Detect which cell encompasses the target text, then output its (x, y) center coordinate. 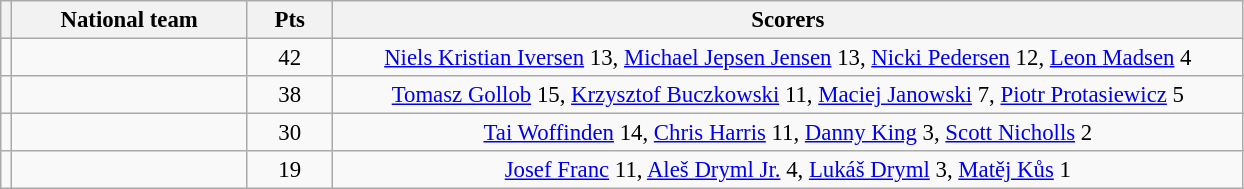
19 (290, 170)
Scorers (788, 20)
Niels Kristian Iversen 13, Michael Jepsen Jensen 13, Nicki Pedersen 12, Leon Madsen 4 (788, 58)
Josef Franc 11, Aleš Dryml Jr. 4, Lukáš Dryml 3, Matěj Kůs 1 (788, 170)
Tai Woffinden 14, Chris Harris 11, Danny King 3, Scott Nicholls 2 (788, 133)
National team (129, 20)
Pts (290, 20)
38 (290, 95)
42 (290, 58)
30 (290, 133)
Tomasz Gollob 15, Krzysztof Buczkowski 11, Maciej Janowski 7, Piotr Protasiewicz 5 (788, 95)
